Search for the cell housing the specified text and yield its (x, y) center coordinate. 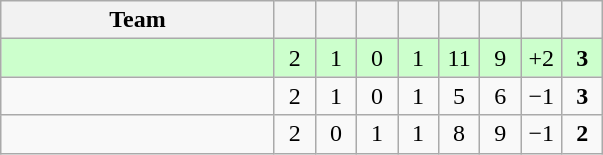
5 (460, 96)
6 (500, 96)
8 (460, 134)
+2 (542, 58)
Team (138, 20)
11 (460, 58)
